Pinpoint the cell where the given text exists, returning its [X, Y] midpoint coordinate. 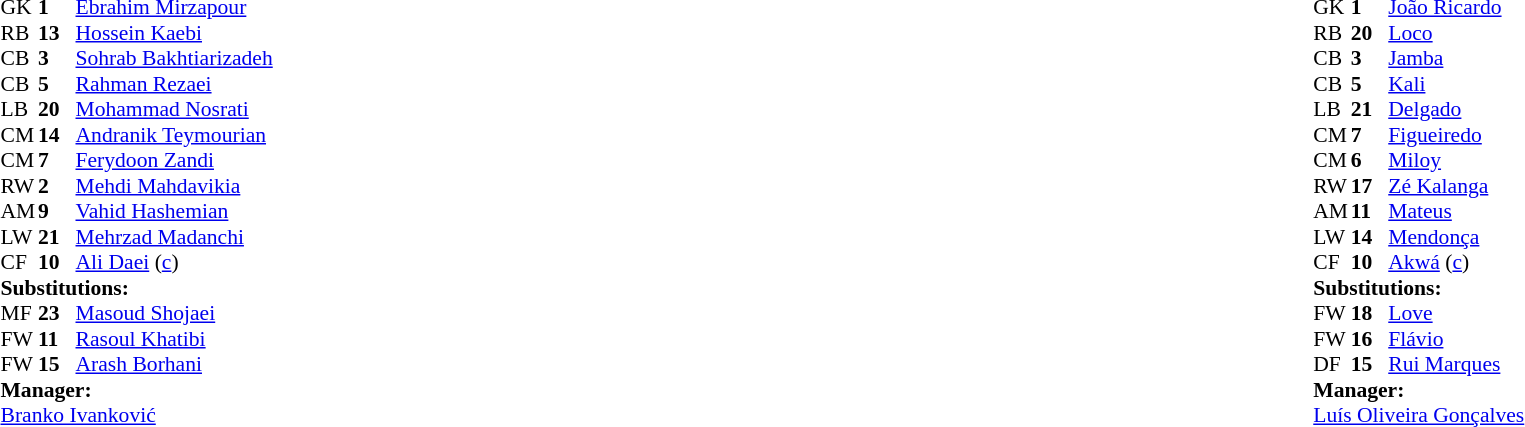
Akwá (c) [1456, 263]
Zé Kalanga [1456, 186]
DF [1332, 365]
Mehdi Mahdavikia [174, 186]
Ferydoon Zandi [174, 161]
Sohrab Bakhtiarizadeh [174, 59]
Jamba [1456, 59]
17 [1370, 186]
Kali [1456, 84]
Loco [1456, 33]
Mohammad Nosrati [174, 109]
6 [1370, 161]
23 [57, 313]
Miloy [1456, 161]
Rasoul Khatibi [174, 339]
Hossein Kaebi [174, 33]
18 [1370, 313]
Arash Borhani [174, 365]
Andranik Teymourian [174, 135]
Mendonça [1456, 237]
Figueiredo [1456, 135]
2 [57, 186]
Ali Daei (c) [174, 263]
Love [1456, 313]
Delgado [1456, 109]
MF [19, 313]
Vahid Hashemian [174, 211]
9 [57, 211]
Rahman Rezaei [174, 84]
Mehrzad Madanchi [174, 237]
Rui Marques [1456, 365]
Flávio [1456, 339]
Mateus [1456, 211]
13 [57, 33]
16 [1370, 339]
Masoud Shojaei [174, 313]
